Search for the cell housing the specified text and yield its (x, y) center coordinate. 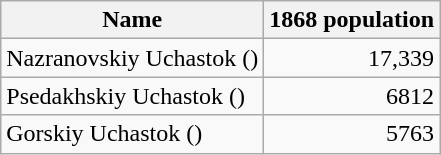
Name (132, 20)
Nazranovskiy Uchastok () (132, 58)
17,339 (352, 58)
Gorskiy Uchastok () (132, 134)
Psedakhskiy Uchastok () (132, 96)
5763 (352, 134)
1868 population (352, 20)
6812 (352, 96)
